Return the [X, Y] coordinate for the center point of the cell that contains the specified text.  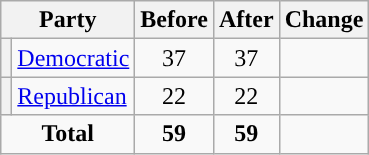
Party [68, 20]
Total [68, 134]
Republican [74, 96]
Before [174, 20]
Change [324, 20]
Democratic [74, 58]
After [246, 20]
